Return [X, Y] of the center of cell containing provided text 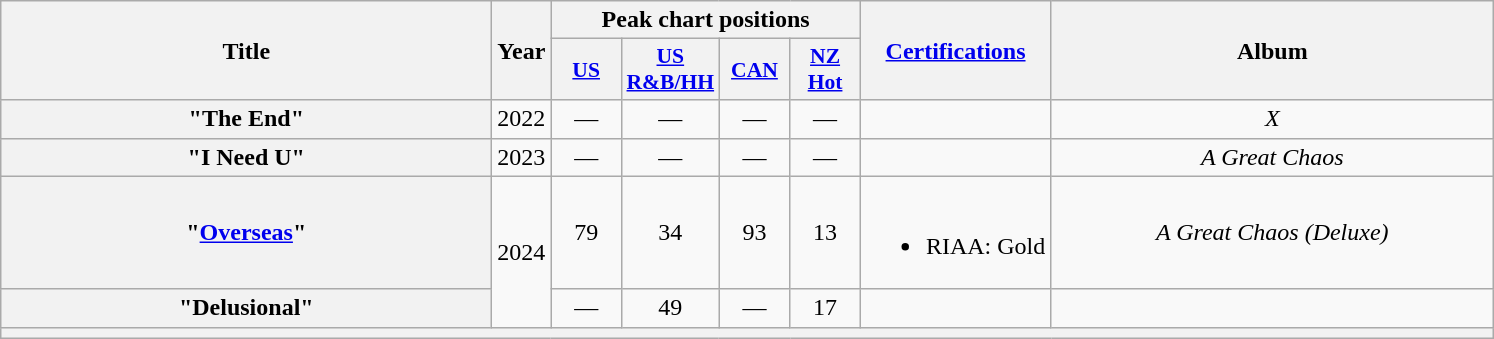
A Great Chaos (Deluxe) [1272, 232]
2022 [522, 119]
NZHot [826, 70]
Peak chart positions [706, 20]
US [586, 70]
17 [826, 308]
Album [1272, 50]
USR&B/HH [670, 70]
2023 [522, 157]
49 [670, 308]
93 [754, 232]
"I Need U" [246, 157]
13 [826, 232]
A Great Chaos [1272, 157]
"Delusional" [246, 308]
"The End" [246, 119]
Year [522, 50]
79 [586, 232]
RIAA: Gold [955, 232]
X [1272, 119]
34 [670, 232]
Certifications [955, 50]
"Overseas" [246, 232]
Title [246, 50]
CAN [754, 70]
2024 [522, 252]
